Identify which cell holds the provided text, then report its (x, y) central coordinate. 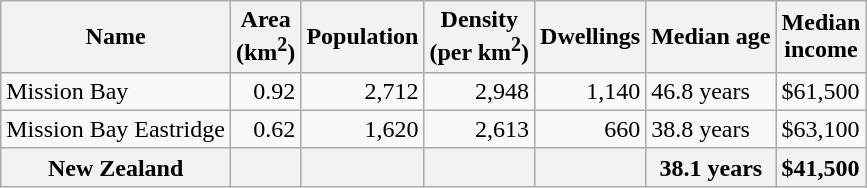
$61,500 (821, 91)
660 (590, 129)
Mission Bay Eastridge (116, 129)
38.8 years (711, 129)
Median age (711, 37)
$41,500 (821, 167)
1,620 (362, 129)
Medianincome (821, 37)
2,613 (480, 129)
Name (116, 37)
2,712 (362, 91)
Population (362, 37)
Dwellings (590, 37)
0.92 (265, 91)
Mission Bay (116, 91)
0.62 (265, 129)
New Zealand (116, 167)
38.1 years (711, 167)
$63,100 (821, 129)
Area(km2) (265, 37)
2,948 (480, 91)
1,140 (590, 91)
Density(per km2) (480, 37)
46.8 years (711, 91)
